Provide the (x, y) coordinate of the cell's center where the given text is located.  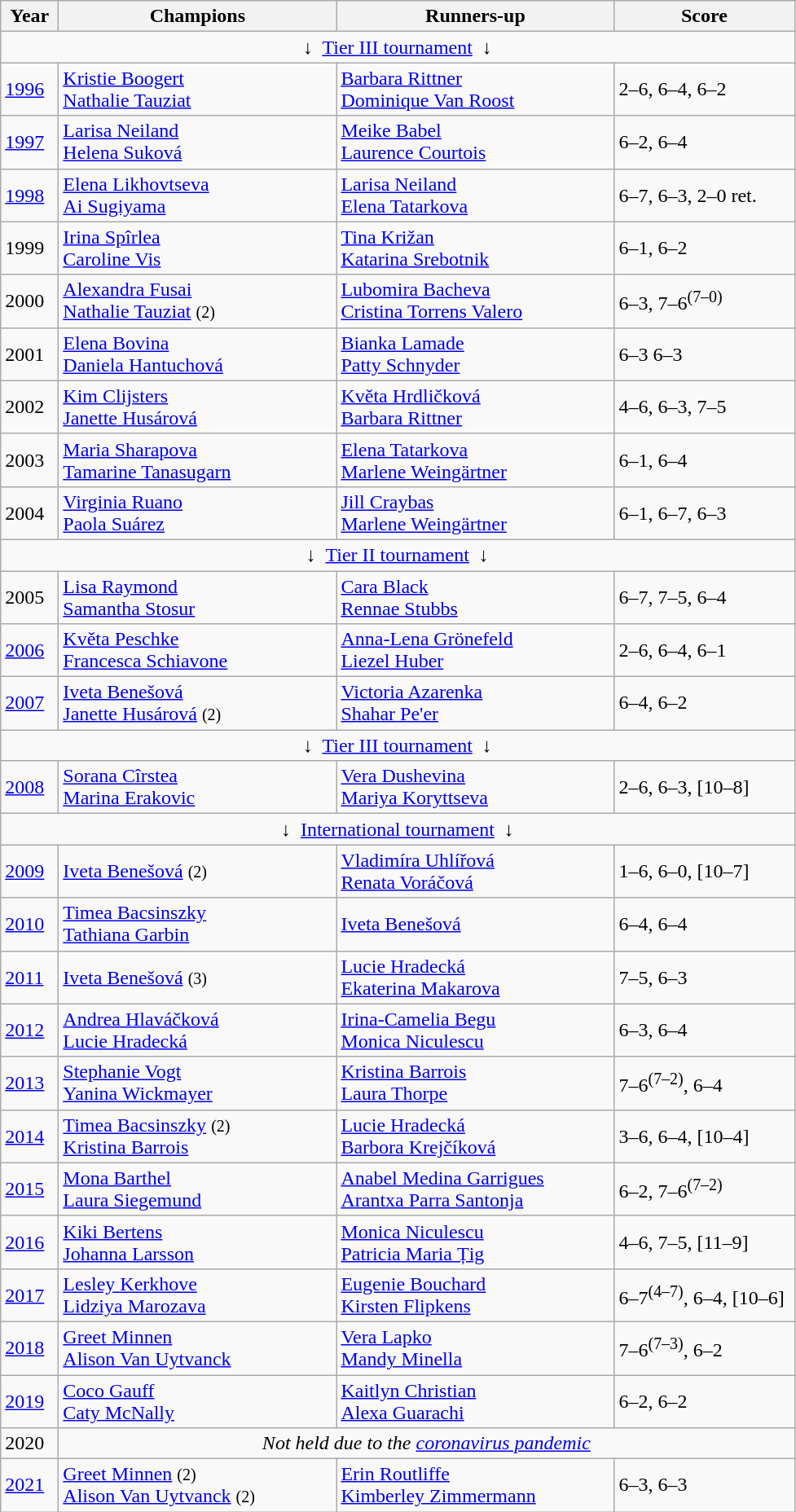
Eugenie Bouchard Kirsten Flipkens (476, 1295)
Elena Bovina Daniela Hantuchová (197, 354)
Virginia Ruano Paola Suárez (197, 513)
Runners-up (476, 16)
4–6, 6–3, 7–5 (704, 407)
Barbara Rittner Dominique Van Roost (476, 90)
2013 (29, 1083)
6–2, 7–6(7–2) (704, 1189)
Sorana Cîrstea Marina Erakovic (197, 787)
2008 (29, 787)
Vladimíra Uhlířová Renata Voráčová (476, 872)
Lesley Kerkhove Lidziya Marozava (197, 1295)
Cara Black Rennae Stubbs (476, 596)
Greet Minnen Alison Van Uytvanck (197, 1347)
1996 (29, 90)
Not held due to the coronavirus pandemic (427, 1444)
2019 (29, 1401)
3–6, 6–4, [10–4] (704, 1136)
6–3, 7–6(7–0) (704, 301)
Elena Tatarkova Marlene Weingärtner (476, 459)
1998 (29, 196)
2005 (29, 596)
Lubomira Bacheva Cristina Torrens Valero (476, 301)
Irina-Camelia Begu Monica Niculescu (476, 1030)
2021 (29, 1486)
Monica Niculescu Patricia Maria Țig (476, 1242)
6–7, 7–5, 6–4 (704, 596)
2015 (29, 1189)
Lucie Hradecká Barbora Krejčíková (476, 1136)
Vera Dushevina Mariya Koryttseva (476, 787)
↓ Tier II tournament ↓ (398, 555)
Timea Bacsinszky (2) Kristina Barrois (197, 1136)
7–6(7–2), 6–4 (704, 1083)
Kaitlyn Christian Alexa Guarachi (476, 1401)
Maria Sharapova Tamarine Tanasugarn (197, 459)
6–7(4–7), 6–4, [10–6] (704, 1295)
Mona Barthel Laura Siegemund (197, 1189)
Kristina Barrois Laura Thorpe (476, 1083)
Stephanie Vogt Yanina Wickmayer (197, 1083)
6–2, 6–4 (704, 142)
6–4, 6–2 (704, 704)
Iveta Benešová Janette Husárová (2) (197, 704)
Květa Hrdličková Barbara Rittner (476, 407)
2004 (29, 513)
4–6, 7–5, [11–9] (704, 1242)
Score (704, 16)
Timea Bacsinszky Tathiana Garbin (197, 924)
2010 (29, 924)
2020 (29, 1444)
6–1, 6–2 (704, 248)
Alexandra Fusai Nathalie Tauziat (2) (197, 301)
2–6, 6–3, [10–8] (704, 787)
Erin Routliffe Kimberley Zimmermann (476, 1486)
Iveta Benešová (2) (197, 872)
6–2, 6–2 (704, 1401)
1999 (29, 248)
1–6, 6–0, [10–7] (704, 872)
2007 (29, 704)
6–1, 6–4 (704, 459)
2–6, 6–4, 6–2 (704, 90)
Andrea Hlaváčková Lucie Hradecká (197, 1030)
2012 (29, 1030)
Vera Lapko Mandy Minella (476, 1347)
Anabel Medina Garrigues Arantxa Parra Santonja (476, 1189)
2009 (29, 872)
6–3, 6–4 (704, 1030)
6–4, 6–4 (704, 924)
Jill Craybas Marlene Weingärtner (476, 513)
6–1, 6–7, 6–3 (704, 513)
Elena Likhovtseva Ai Sugiyama (197, 196)
2014 (29, 1136)
Year (29, 16)
Květa Peschke Francesca Schiavone (197, 650)
Iveta Benešová (3) (197, 978)
Victoria Azarenka Shahar Pe'er (476, 704)
2000 (29, 301)
Kristie Boogert Nathalie Tauziat (197, 90)
Coco Gauff Caty McNally (197, 1401)
2016 (29, 1242)
Iveta Benešová (476, 924)
Anna-Lena Grönefeld Liezel Huber (476, 650)
Irina Spîrlea Caroline Vis (197, 248)
2–6, 6–4, 6–1 (704, 650)
1997 (29, 142)
Larisa Neiland Helena Suková (197, 142)
2002 (29, 407)
Kiki Bertens Johanna Larsson (197, 1242)
Larisa Neiland Elena Tatarkova (476, 196)
2017 (29, 1295)
Lucie Hradecká Ekaterina Makarova (476, 978)
2006 (29, 650)
Lisa Raymond Samantha Stosur (197, 596)
Champions (197, 16)
2003 (29, 459)
6–3, 6–3 (704, 1486)
7–5, 6–3 (704, 978)
Bianka Lamade Patty Schnyder (476, 354)
Tina Križan Katarina Srebotnik (476, 248)
2001 (29, 354)
2011 (29, 978)
Kim Clijsters Janette Husárová (197, 407)
6–7, 6–3, 2–0 ret. (704, 196)
↓ International tournament ↓ (398, 829)
Meike Babel Laurence Courtois (476, 142)
6–3 6–3 (704, 354)
2018 (29, 1347)
Greet Minnen (2) Alison Van Uytvanck (2) (197, 1486)
7–6(7–3), 6–2 (704, 1347)
